Return [x, y] of the center of cell containing provided text 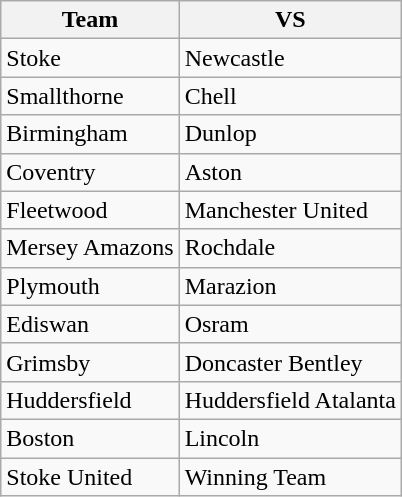
Manchester United [290, 210]
Huddersfield Atalanta [290, 400]
Smallthorne [90, 96]
Stoke United [90, 477]
Ediswan [90, 324]
VS [290, 20]
Boston [90, 438]
Fleetwood [90, 210]
Marazion [290, 286]
Dunlop [290, 134]
Doncaster Bentley [290, 362]
Grimsby [90, 362]
Newcastle [290, 58]
Chell [290, 96]
Mersey Amazons [90, 248]
Coventry [90, 172]
Rochdale [290, 248]
Huddersfield [90, 400]
Osram [290, 324]
Team [90, 20]
Birmingham [90, 134]
Winning Team [290, 477]
Plymouth [90, 286]
Stoke [90, 58]
Aston [290, 172]
Lincoln [290, 438]
